Scan for the cell matching the given text and deliver its [x, y] coordinate at center. 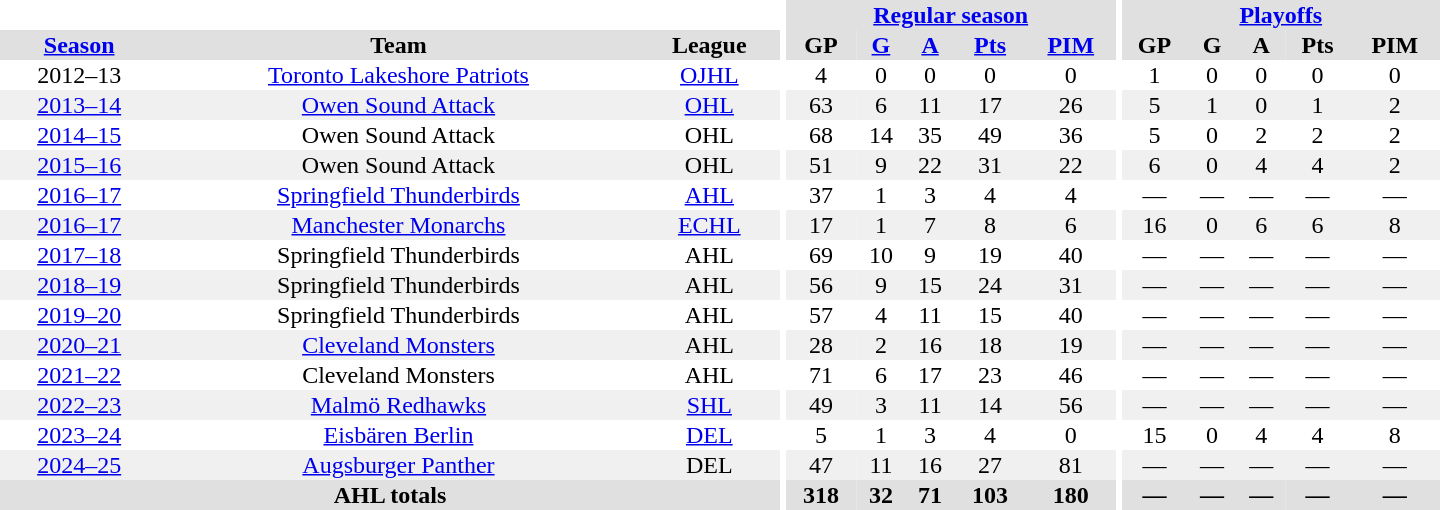
Malmö Redhawks [398, 405]
OJHL [710, 75]
36 [1071, 135]
Manchester Monarchs [398, 225]
69 [820, 255]
46 [1071, 375]
2022–23 [79, 405]
26 [1071, 105]
103 [990, 495]
7 [930, 225]
Augsburger Panther [398, 465]
63 [820, 105]
2012–13 [79, 75]
2017–18 [79, 255]
Playoffs [1280, 15]
180 [1071, 495]
2024–25 [79, 465]
Regular season [950, 15]
Toronto Lakeshore Patriots [398, 75]
28 [820, 345]
ECHL [710, 225]
57 [820, 315]
2015–16 [79, 165]
2014–15 [79, 135]
24 [990, 285]
68 [820, 135]
2021–22 [79, 375]
47 [820, 465]
Team [398, 45]
2020–21 [79, 345]
23 [990, 375]
318 [820, 495]
51 [820, 165]
81 [1071, 465]
2023–24 [79, 435]
32 [880, 495]
27 [990, 465]
2013–14 [79, 105]
37 [820, 195]
League [710, 45]
35 [930, 135]
18 [990, 345]
SHL [710, 405]
2018–19 [79, 285]
2019–20 [79, 315]
10 [880, 255]
Season [79, 45]
AHL totals [390, 495]
Eisbären Berlin [398, 435]
